Locate the cell with the specified text and output its [X, Y] center coordinate. 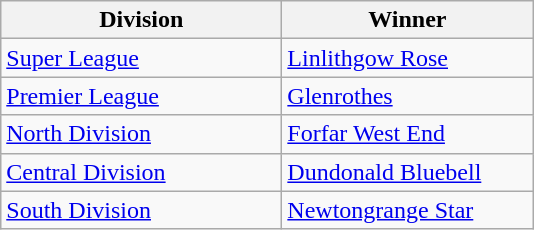
Premier League [142, 96]
Super League [142, 58]
South Division [142, 210]
Dundonald Bluebell [408, 172]
Linlithgow Rose [408, 58]
Division [142, 20]
Glenrothes [408, 96]
Central Division [142, 172]
Forfar West End [408, 134]
Winner [408, 20]
Newtongrange Star [408, 210]
North Division [142, 134]
